Locate the cell with the specified text and output its (x, y) center coordinate. 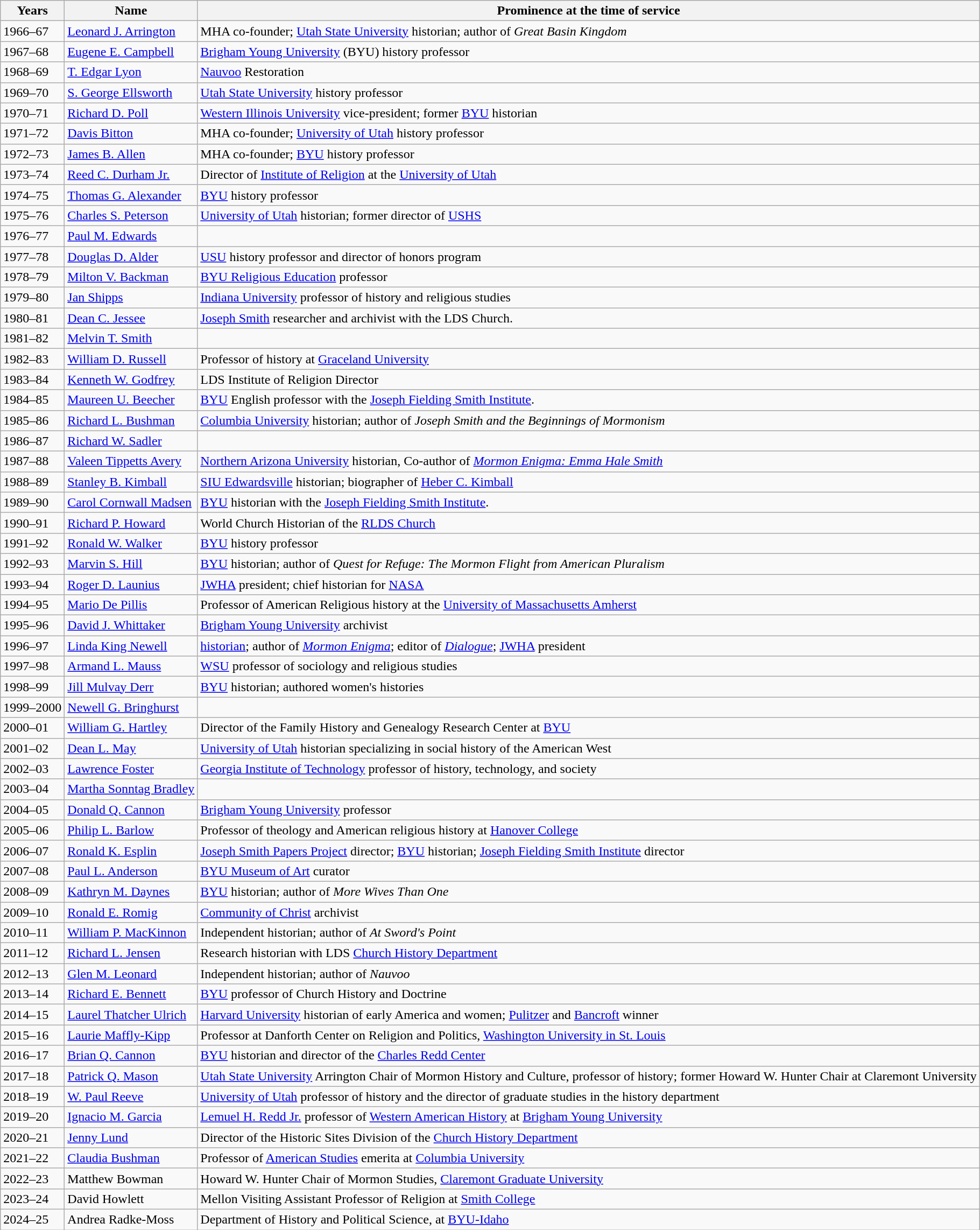
2006–07 (32, 851)
LDS Institute of Religion Director (589, 379)
Independent historian; author of Nauvoo (589, 974)
Linda King Newell (131, 646)
MHA co-founder; University of Utah history professor (589, 133)
2003–04 (32, 789)
World Church Historian of the RLDS Church (589, 523)
Mario De Pillis (131, 605)
Brigham Young University archivist (589, 625)
David Howlett (131, 1199)
Ronald E. Romig (131, 912)
Ignacio M. Garcia (131, 1117)
BYU historian with the Joseph Fielding Smith Institute. (589, 502)
1983–84 (32, 379)
Mellon Visiting Assistant Professor of Religion at Smith College (589, 1199)
1970–71 (32, 113)
1999–2000 (32, 707)
Richard L. Bushman (131, 420)
Jill Mulvay Derr (131, 687)
Richard W. Sadler (131, 441)
Melvin T. Smith (131, 339)
1968–69 (32, 72)
Marvin S. Hill (131, 564)
Andrea Radke-Moss (131, 1219)
1980–81 (32, 318)
BYU English professor with the Joseph Fielding Smith Institute. (589, 400)
Valeen Tippetts Avery (131, 461)
Northern Arizona University historian, Co-author of Mormon Enigma: Emma Hale Smith (589, 461)
2023–24 (32, 1199)
2001–02 (32, 748)
1972–73 (32, 154)
BYU historian and director of the Charles Redd Center (589, 1056)
Maureen U. Beecher (131, 400)
Kenneth W. Godfrey (131, 379)
Laurel Thatcher Ulrich (131, 1015)
Dean L. May (131, 748)
1995–96 (32, 625)
2018–19 (32, 1097)
Joseph Smith Papers Project director; BYU historian; Joseph Fielding Smith Institute director (589, 851)
BYU historian; authored women's histories (589, 687)
Ronald K. Esplin (131, 851)
Newell G. Bringhurst (131, 707)
Professor of American Religious history at the University of Massachusetts Amherst (589, 605)
BYU historian; author of More Wives Than One (589, 891)
2007–08 (32, 871)
Charles S. Peterson (131, 215)
Milton V. Backman (131, 277)
1978–79 (32, 277)
Leonard J. Arrington (131, 31)
1975–76 (32, 215)
Richard L. Jensen (131, 953)
Prominence at the time of service (589, 11)
2002–03 (32, 769)
1982–83 (32, 359)
1974–75 (32, 195)
Richard P. Howard (131, 523)
Paul L. Anderson (131, 871)
Professor of history at Graceland University (589, 359)
Community of Christ archivist (589, 912)
Columbia University historian; author of Joseph Smith and the Beginnings of Mormonism (589, 420)
Lemuel H. Redd Jr. professor of Western American History at Brigham Young University (589, 1117)
1986–87 (32, 441)
Reed C. Durham Jr. (131, 174)
BYU historian; author of Quest for Refuge: The Mormon Flight from American Pluralism (589, 564)
Professor of theology and American religious history at Hanover College (589, 830)
Research historian with LDS Church History Department (589, 953)
1987–88 (32, 461)
Joseph Smith researcher and archivist with the LDS Church. (589, 318)
Name (131, 11)
2015–16 (32, 1035)
1976–77 (32, 236)
Independent historian; author of At Sword's Point (589, 933)
1979–80 (32, 298)
1973–74 (32, 174)
Years (32, 11)
University of Utah historian specializing in social history of the American West (589, 748)
1998–99 (32, 687)
Roger D. Launius (131, 584)
1988–89 (32, 482)
Ronald W. Walker (131, 543)
Carol Cornwall Madsen (131, 502)
2005–06 (32, 830)
JWHA president; chief historian for NASA (589, 584)
Director of Institute of Religion at the University of Utah (589, 174)
Jenny Lund (131, 1137)
Director of the Family History and Genealogy Research Center at BYU (589, 728)
Donald Q. Cannon (131, 810)
Martha Sonntag Bradley (131, 789)
Dean C. Jessee (131, 318)
1967–68 (32, 52)
University of Utah professor of history and the director of graduate studies in the history department (589, 1097)
Howard W. Hunter Chair of Mormon Studies, Claremont Graduate University (589, 1178)
1997–98 (32, 666)
2004–05 (32, 810)
Philip L. Barlow (131, 830)
Thomas G. Alexander (131, 195)
2000–01 (32, 728)
2010–11 (32, 933)
2016–17 (32, 1056)
MHA co-founder; BYU history professor (589, 154)
Laurie Maffly-Kipp (131, 1035)
MHA co-founder; Utah State University historian; author of Great Basin Kingdom (589, 31)
Paul M. Edwards (131, 236)
Director of the Historic Sites Division of the Church History Department (589, 1137)
2014–15 (32, 1015)
1990–91 (32, 523)
Brigham Young University (BYU) history professor (589, 52)
historian; author of Mormon Enigma; editor of Dialogue; JWHA president (589, 646)
BYU professor of Church History and Doctrine (589, 994)
1984–85 (32, 400)
Armand L. Mauss (131, 666)
2009–10 (32, 912)
Kathryn M. Daynes (131, 891)
1996–97 (32, 646)
2022–23 (32, 1178)
Brigham Young University professor (589, 810)
Glen M. Leonard (131, 974)
1966–67 (32, 31)
T. Edgar Lyon (131, 72)
Professor of American Studies emerita at Columbia University (589, 1158)
Western Illinois University vice-president; former BYU historian (589, 113)
BYU Museum of Art curator (589, 871)
Richard E. Bennett (131, 994)
William D. Russell (131, 359)
1969–70 (32, 93)
2024–25 (32, 1219)
University of Utah historian; former director of USHS (589, 215)
1991–92 (32, 543)
2021–22 (32, 1158)
BYU Religious Education professor (589, 277)
Professor at Danforth Center on Religion and Politics, Washington University in St. Louis (589, 1035)
1989–90 (32, 502)
Patrick Q. Mason (131, 1076)
1981–82 (32, 339)
William P. MacKinnon (131, 933)
2013–14 (32, 994)
2020–21 (32, 1137)
2012–13 (32, 974)
Utah State University Arrington Chair of Mormon History and Culture, professor of history; former Howard W. Hunter Chair at Claremont University (589, 1076)
1977–78 (32, 257)
Lawrence Foster (131, 769)
Richard D. Poll (131, 113)
William G. Hartley (131, 728)
Douglas D. Alder (131, 257)
Jan Shipps (131, 298)
SIU Edwardsville historian; biographer of Heber C. Kimball (589, 482)
James B. Allen (131, 154)
2011–12 (32, 953)
1992–93 (32, 564)
USU history professor and director of honors program (589, 257)
S. George Ellsworth (131, 93)
1994–95 (32, 605)
Stanley B. Kimball (131, 482)
Harvard University historian of early America and women; Pulitzer and Bancroft winner (589, 1015)
1985–86 (32, 420)
2008–09 (32, 891)
Matthew Bowman (131, 1178)
Nauvoo Restoration (589, 72)
1993–94 (32, 584)
2017–18 (32, 1076)
WSU professor of sociology and religious studies (589, 666)
Brian Q. Cannon (131, 1056)
1971–72 (32, 133)
Utah State University history professor (589, 93)
W. Paul Reeve (131, 1097)
Georgia Institute of Technology professor of history, technology, and society (589, 769)
Department of History and Political Science, at BYU-Idaho (589, 1219)
2019–20 (32, 1117)
Eugene E. Campbell (131, 52)
Davis Bitton (131, 133)
Indiana University professor of history and religious studies (589, 298)
Claudia Bushman (131, 1158)
David J. Whittaker (131, 625)
